Capture the cell that displays the provided text and extract its [X, Y] central coordinate. 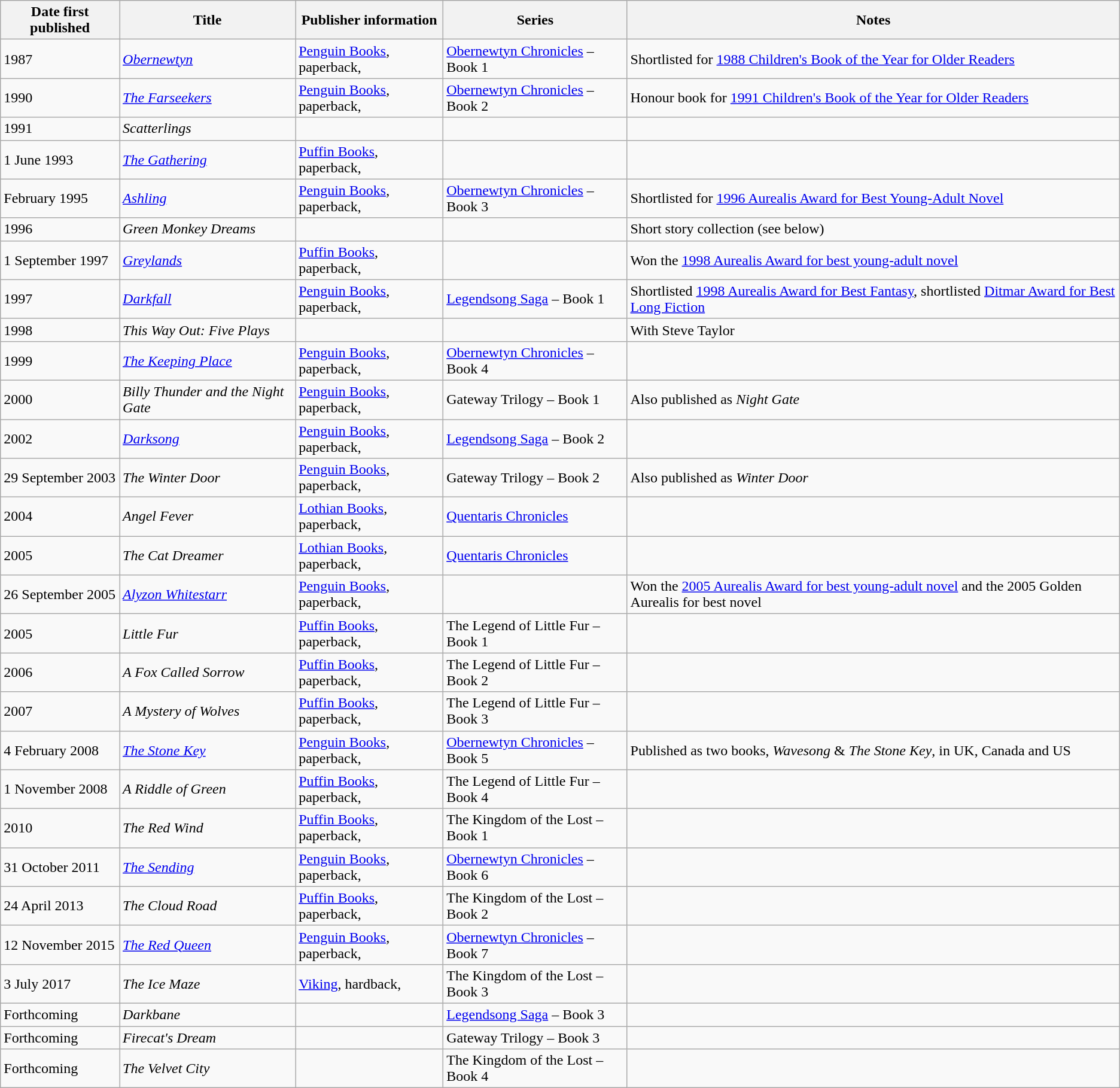
Obernewtyn Chronicles – Book 4 [535, 360]
Scatterlings [208, 129]
Darkfall [208, 299]
1997 [60, 299]
Legendsong Saga – Book 3 [535, 1014]
Notes [874, 20]
4 February 2008 [60, 750]
Also published as Winter Door [874, 478]
Obernewtyn Chronicles – Book 3 [535, 199]
The Kingdom of the Lost – Book 2 [535, 906]
1996 [60, 229]
Angel Fever [208, 517]
With Steve Taylor [874, 330]
The Cat Dreamer [208, 555]
Obernewtyn Chronicles – Book 5 [535, 750]
2010 [60, 828]
The Legend of Little Fur – Book 4 [535, 789]
Shortlisted for 1988 Children's Book of the Year for Older Readers [874, 59]
2002 [60, 438]
26 September 2005 [60, 595]
Darkbane [208, 1014]
Legendsong Saga – Book 1 [535, 299]
31 October 2011 [60, 867]
This Way Out: Five Plays [208, 330]
Alyzon Whitestarr [208, 595]
The Sending [208, 867]
The Velvet City [208, 1069]
Shortlisted 1998 Aurealis Award for Best Fantasy, shortlisted Ditmar Award for Best Long Fiction [874, 299]
The Winter Door [208, 478]
The Kingdom of the Lost – Book 4 [535, 1069]
Shortlisted for 1996 Aurealis Award for Best Young-Adult Novel [874, 199]
1 September 1997 [60, 260]
The Kingdom of the Lost – Book 1 [535, 828]
Ashling [208, 199]
Billy Thunder and the Night Gate [208, 400]
12 November 2015 [60, 944]
24 April 2013 [60, 906]
Short story collection (see below) [874, 229]
Also published as Night Gate [874, 400]
The Ice Maze [208, 984]
Gateway Trilogy – Book 2 [535, 478]
Greylands [208, 260]
Won the 2005 Aurealis Award for best young-adult novel and the 2005 Golden Aurealis for best novel [874, 595]
Obernewtyn Chronicles – Book 1 [535, 59]
Date first published [60, 20]
1999 [60, 360]
Obernewtyn [208, 59]
The Red Queen [208, 944]
Obernewtyn Chronicles – Book 2 [535, 98]
The Gathering [208, 159]
1990 [60, 98]
1 June 1993 [60, 159]
Publisher information [370, 20]
Viking, hardback, [370, 984]
The Red Wind [208, 828]
1998 [60, 330]
2004 [60, 517]
The Legend of Little Fur – Book 1 [535, 633]
29 September 2003 [60, 478]
Series [535, 20]
Obernewtyn Chronicles – Book 7 [535, 944]
The Cloud Road [208, 906]
2006 [60, 673]
Title [208, 20]
Gateway Trilogy – Book 3 [535, 1037]
Green Monkey Dreams [208, 229]
Darksong [208, 438]
The Farseekers [208, 98]
Honour book for 1991 Children's Book of the Year for Older Readers [874, 98]
1 November 2008 [60, 789]
The Kingdom of the Lost – Book 3 [535, 984]
Won the 1998 Aurealis Award for best young-adult novel [874, 260]
1991 [60, 129]
The Keeping Place [208, 360]
Published as two books, Wavesong & The Stone Key, in UK, Canada and US [874, 750]
A Riddle of Green [208, 789]
Little Fur [208, 633]
Legendsong Saga – Book 2 [535, 438]
1987 [60, 59]
Firecat's Dream [208, 1037]
2007 [60, 711]
The Legend of Little Fur – Book 3 [535, 711]
2000 [60, 400]
The Stone Key [208, 750]
The Legend of Little Fur – Book 2 [535, 673]
A Fox Called Sorrow [208, 673]
A Mystery of Wolves [208, 711]
Obernewtyn Chronicles – Book 6 [535, 867]
February 1995 [60, 199]
3 July 2017 [60, 984]
Gateway Trilogy – Book 1 [535, 400]
